Pinpoint the cell where the given text exists, returning its (x, y) midpoint coordinate. 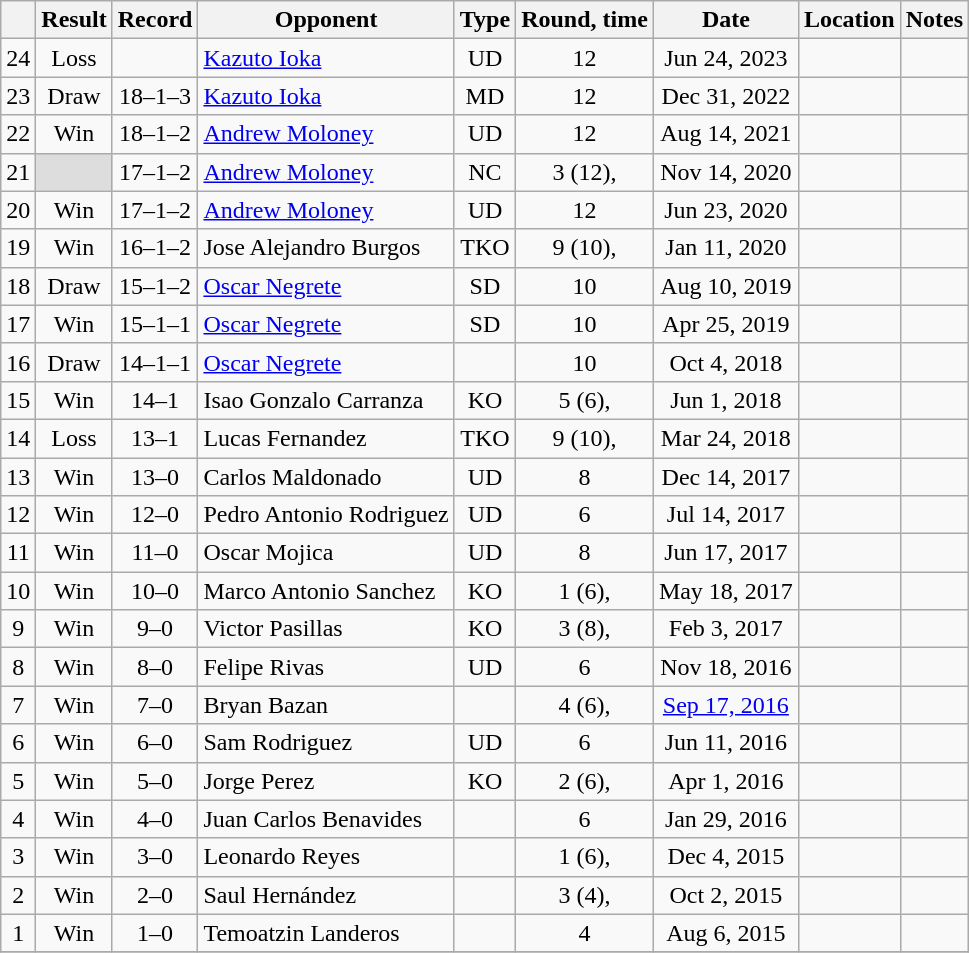
Result (74, 20)
10–0 (155, 591)
Round, time (585, 20)
Dec 14, 2017 (726, 477)
19 (18, 248)
Jun 24, 2023 (726, 58)
Nov 18, 2016 (726, 667)
7–0 (155, 705)
MD (484, 96)
7 (18, 705)
3 (12), (585, 172)
Lucas Fernandez (326, 438)
Saul Hernández (326, 895)
Location (849, 20)
14–1–1 (155, 362)
Jul 14, 2017 (726, 515)
Sam Rodriguez (326, 743)
Victor Pasillas (326, 629)
5–0 (155, 781)
Aug 10, 2019 (726, 286)
17 (18, 324)
May 18, 2017 (726, 591)
Date (726, 20)
1–0 (155, 933)
20 (18, 210)
Feb 3, 2017 (726, 629)
4–0 (155, 819)
Apr 25, 2019 (726, 324)
23 (18, 96)
Jan 29, 2016 (726, 819)
Oct 4, 2018 (726, 362)
21 (18, 172)
9–0 (155, 629)
Jun 17, 2017 (726, 553)
Type (484, 20)
2–0 (155, 895)
15–1–2 (155, 286)
13 (18, 477)
Isao Gonzalo Carranza (326, 400)
11–0 (155, 553)
18–1–2 (155, 134)
Record (155, 20)
Juan Carlos Benavides (326, 819)
Oscar Mojica (326, 553)
3–0 (155, 857)
NC (484, 172)
22 (18, 134)
Marco Antonio Sanchez (326, 591)
Sep 17, 2016 (726, 705)
Bryan Bazan (326, 705)
Pedro Antonio Rodriguez (326, 515)
Notes (934, 20)
Dec 31, 2022 (726, 96)
15 (18, 400)
11 (18, 553)
Opponent (326, 20)
Carlos Maldonado (326, 477)
15–1–1 (155, 324)
16–1–2 (155, 248)
24 (18, 58)
16 (18, 362)
Leonardo Reyes (326, 857)
5 (6), (585, 400)
Jun 1, 2018 (726, 400)
8–0 (155, 667)
14–1 (155, 400)
13–0 (155, 477)
Dec 4, 2015 (726, 857)
3 (4), (585, 895)
Oct 2, 2015 (726, 895)
Jorge Perez (326, 781)
Jose Alejandro Burgos (326, 248)
2 (18, 895)
Aug 14, 2021 (726, 134)
5 (18, 781)
4 (6), (585, 705)
Apr 1, 2016 (726, 781)
9 (18, 629)
12–0 (155, 515)
Aug 6, 2015 (726, 933)
14 (18, 438)
1 (18, 933)
Jun 11, 2016 (726, 743)
3 (18, 857)
Mar 24, 2018 (726, 438)
2 (6), (585, 781)
3 (8), (585, 629)
13–1 (155, 438)
18 (18, 286)
6–0 (155, 743)
Jun 23, 2020 (726, 210)
Felipe Rivas (326, 667)
Temoatzin Landeros (326, 933)
Jan 11, 2020 (726, 248)
18–1–3 (155, 96)
Nov 14, 2020 (726, 172)
